Find where the given text appears and provide that cell's center as [x, y] coordinate. 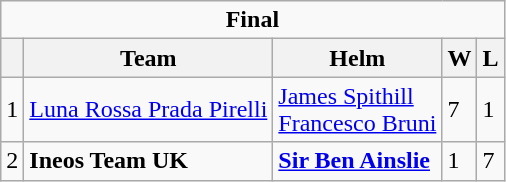
Final [252, 20]
2 [12, 161]
Sir Ben Ainslie [358, 161]
Team [148, 58]
L [490, 58]
Ineos Team UK [148, 161]
James Spithill Francesco Bruni [358, 110]
Luna Rossa Prada Pirelli [148, 110]
Helm [358, 58]
W [460, 58]
